Return [x, y] of the center of cell containing provided text 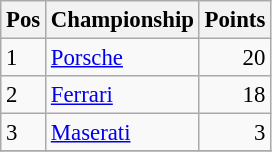
Pos [24, 20]
Ferrari [123, 95]
20 [234, 58]
18 [234, 95]
Points [234, 20]
1 [24, 58]
Championship [123, 20]
Maserati [123, 133]
2 [24, 95]
Porsche [123, 58]
